Capture the cell that displays the provided text and extract its (x, y) central coordinate. 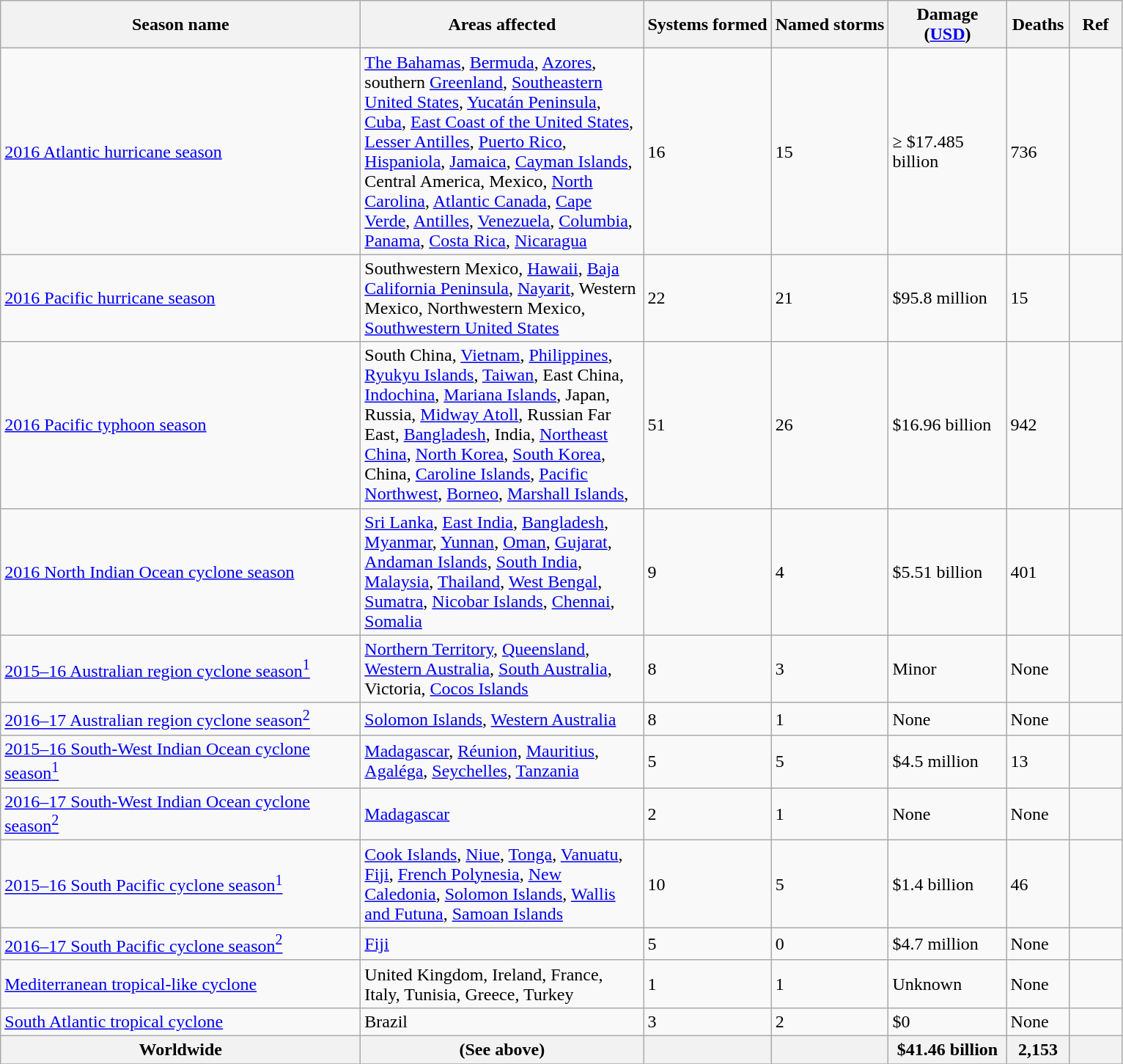
Southwestern Mexico, Hawaii, Baja California Peninsula, Nayarit, Western Mexico, Northwestern Mexico, Southwestern United States (502, 298)
United Kingdom, Ireland, France, Italy, Tunisia, Greece, Turkey (502, 984)
21 (830, 298)
46 (1038, 884)
$0 (947, 1021)
2016–17 Australian region cyclone season2 (180, 719)
$5.51 billion (947, 572)
Mediterranean tropical-like cyclone (180, 984)
Northern Territory, Queensland, Western Australia, South Australia, Victoria, Cocos Islands (502, 669)
16 (707, 151)
Damage (USD) (947, 25)
Madagascar (502, 814)
9 (707, 572)
26 (830, 425)
$16.96 billion (947, 425)
2016–17 South-West Indian Ocean cyclone season2 (180, 814)
Fiji (502, 944)
2016–17 South Pacific cyclone season2 (180, 944)
≥ $17.485 billion (947, 151)
South Atlantic tropical cyclone (180, 1021)
22 (707, 298)
2016 Pacific hurricane season (180, 298)
4 (830, 572)
$41.46 billion (947, 1050)
Areas affected (502, 25)
51 (707, 425)
$95.8 million (947, 298)
942 (1038, 425)
(See above) (502, 1050)
$1.4 billion (947, 884)
Season name (180, 25)
Ref (1095, 25)
Worldwide (180, 1050)
2016 Pacific typhoon season (180, 425)
13 (1038, 762)
0 (830, 944)
$4.5 million (947, 762)
736 (1038, 151)
10 (707, 884)
Cook Islands, Niue, Tonga, Vanuatu, Fiji, French Polynesia, New Caledonia, Solomon Islands, Wallis and Futuna, Samoan Islands (502, 884)
Brazil (502, 1021)
Systems formed (707, 25)
Minor (947, 669)
Solomon Islands, Western Australia (502, 719)
Named storms (830, 25)
2015–16 South-West Indian Ocean cyclone season1 (180, 762)
Madagascar, Réunion, Mauritius, Agaléga, Seychelles, Tanzania (502, 762)
Unknown (947, 984)
Deaths (1038, 25)
$4.7 million (947, 944)
2,153 (1038, 1050)
2016 North Indian Ocean cyclone season (180, 572)
2016 Atlantic hurricane season (180, 151)
2015–16 South Pacific cyclone season1 (180, 884)
2015–16 Australian region cyclone season1 (180, 669)
401 (1038, 572)
